Provide the (X, Y) coordinate of the cell's center where the given text is located.  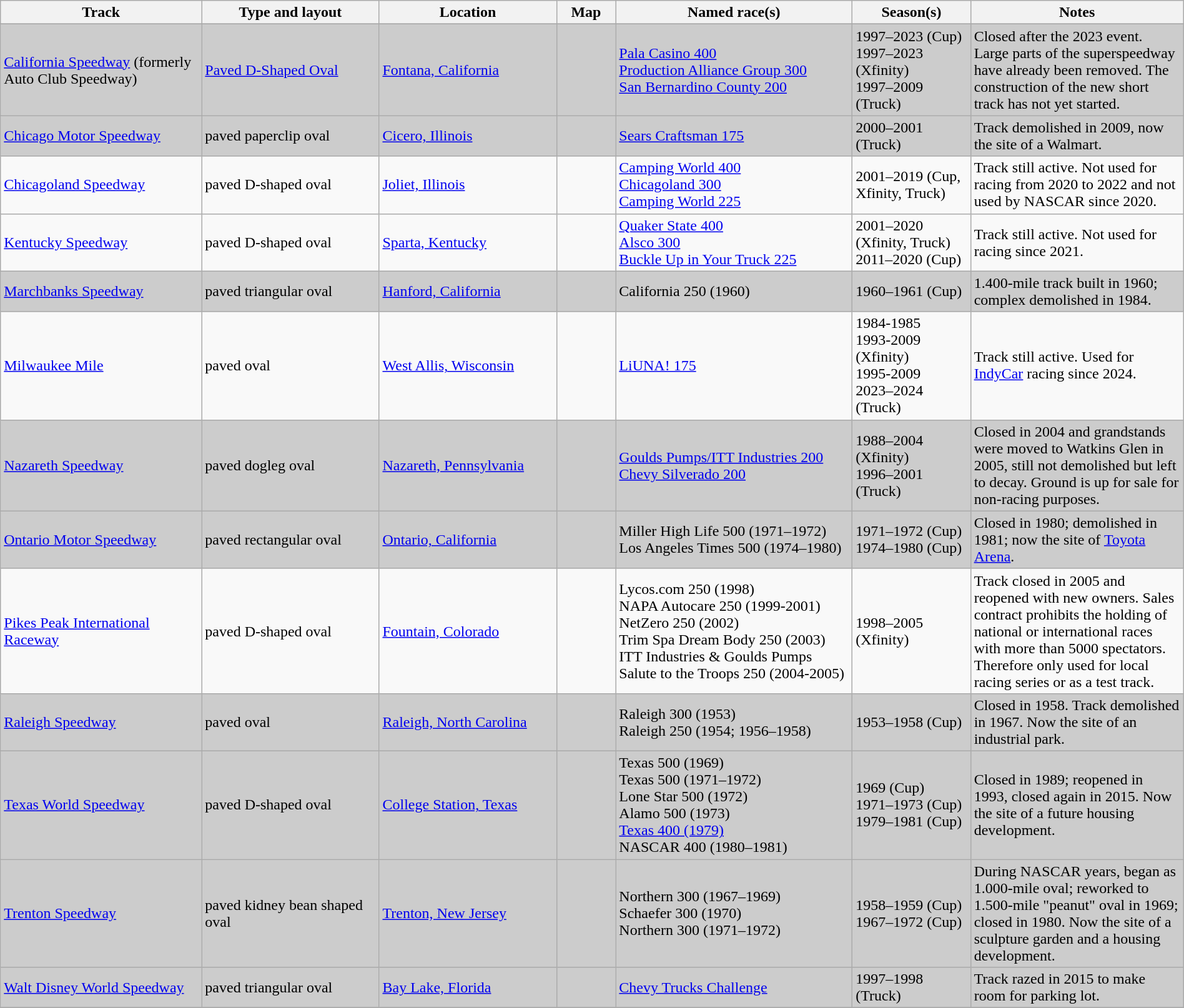
Quaker State 400Alsco 300Buckle Up in Your Truck 225 (734, 242)
Joliet, Illinois (468, 185)
Trenton, New Jersey (468, 913)
Track still active. Not used for racing from 2020 to 2022 and not used by NASCAR since 2020. (1077, 185)
Paved D-Shaped Oval (290, 70)
Trenton Speedway (101, 913)
Texas World Speedway (101, 804)
California 250 (1960) (734, 291)
Pala Casino 400Production Alliance Group 300San Bernardino County 200 (734, 70)
Fontana, California (468, 70)
Cicero, Illinois (468, 136)
Season(s) (912, 12)
1971–1972 (Cup)1974–1980 (Cup) (912, 540)
Pikes Peak International Raceway (101, 631)
Closed in 1989; reopened in 1993, closed again in 2015. Now the site of a future housing development. (1077, 804)
Ontario, California (468, 540)
2001–2019 (Cup, Xfinity, Truck) (912, 185)
Type and layout (290, 12)
Closed in 1980; demolished in 1981; now the site of Toyota Arena. (1077, 540)
Sears Craftsman 175 (734, 136)
Ontario Motor Speedway (101, 540)
paved rectangular oval (290, 540)
Fountain, Colorado (468, 631)
West Allis, Wisconsin (468, 366)
Walt Disney World Speedway (101, 988)
2001–2020 (Xfinity, Truck)2011–2020 (Cup) (912, 242)
Track (101, 12)
Nazareth, Pennsylvania (468, 465)
Location (468, 12)
Marchbanks Speedway (101, 291)
Track still active. Used for IndyCar racing since 2024. (1077, 366)
paved dogleg oval (290, 465)
Chevy Trucks Challenge (734, 988)
1.400-mile track built in 1960; complex demolished in 1984. (1077, 291)
Raleigh Speedway (101, 722)
Miller High Life 500 (1971–1972)Los Angeles Times 500 (1974–1980) (734, 540)
Map (586, 12)
Track razed in 2015 to make room for parking lot. (1077, 988)
Track still active. Not used for racing since 2021. (1077, 242)
Raleigh 300 (1953)Raleigh 250 (1954; 1956–1958) (734, 722)
1960–1961 (Cup) (912, 291)
Chicagoland Speedway (101, 185)
LiUNA! 175 (734, 366)
Closed after the 2023 event. Large parts of the superspeedway have already been removed. The construction of the new short track has not yet started. (1077, 70)
Raleigh, North Carolina (468, 722)
1997–2023 (Cup)1997–2023 (Xfinity)1997–2009 (Truck) (912, 70)
Bay Lake, Florida (468, 988)
2000–2001 (Truck) (912, 136)
Sparta, Kentucky (468, 242)
Camping World 400Chicagoland 300Camping World 225 (734, 185)
California Speedway (formerly Auto Club Speedway) (101, 70)
1984-19851993-2009 (Xfinity)1995-20092023–2024 (Truck) (912, 366)
Texas 500 (1969)Texas 500 (1971–1972)Lone Star 500 (1972)Alamo 500 (1973)Texas 400 (1979)NASCAR 400 (1980–1981) (734, 804)
College Station, Texas (468, 804)
Hanford, California (468, 291)
Northern 300 (1967–1969)Schaefer 300 (1970)Northern 300 (1971–1972) (734, 913)
Goulds Pumps/ITT Industries 200Chevy Silverado 200 (734, 465)
paved paperclip oval (290, 136)
1969 (Cup)1971–1973 (Cup)1979–1981 (Cup) (912, 804)
Closed in 1958. Track demolished in 1967. Now the site of an industrial park. (1077, 722)
1958–1959 (Cup)1967–1972 (Cup) (912, 913)
Kentucky Speedway (101, 242)
Chicago Motor Speedway (101, 136)
Named race(s) (734, 12)
1953–1958 (Cup) (912, 722)
1998–2005 (Xfinity) (912, 631)
paved kidney bean shaped oval (290, 913)
Nazareth Speedway (101, 465)
Milwaukee Mile (101, 366)
1988–2004 (Xfinity)1996–2001 (Truck) (912, 465)
1997–1998 (Truck) (912, 988)
Track demolished in 2009, now the site of a Walmart. (1077, 136)
Notes (1077, 12)
